For the text-containing cell, return its midpoint in [X, Y] coordinate format. 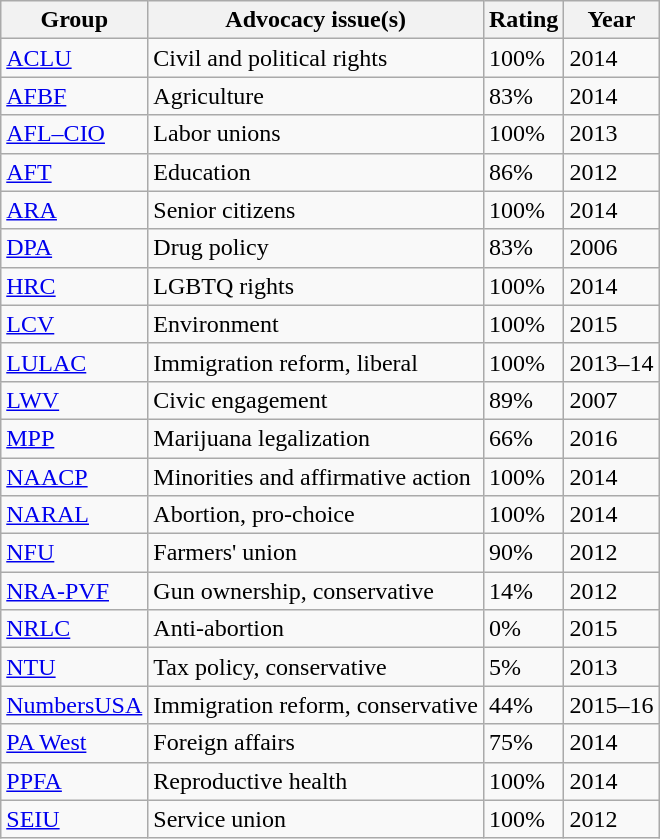
LCV [74, 324]
Agriculture [316, 96]
ARA [74, 210]
Immigration reform, liberal [316, 362]
Reproductive health [316, 781]
Abortion, pro-choice [316, 515]
Marijuana legalization [316, 438]
NARAL [74, 515]
Minorities and affirmative action [316, 477]
14% [523, 591]
Group [74, 20]
66% [523, 438]
2015–16 [612, 705]
NAACP [74, 477]
Education [316, 172]
Tax policy, conservative [316, 667]
Gun ownership, conservative [316, 591]
DPA [74, 248]
AFL–CIO [74, 134]
MPP [74, 438]
2016 [612, 438]
AFBF [74, 96]
NumbersUSA [74, 705]
NRA-PVF [74, 591]
Advocacy issue(s) [316, 20]
LWV [74, 400]
SEIU [74, 819]
LGBTQ rights [316, 286]
75% [523, 743]
Senior citizens [316, 210]
Civic engagement [316, 400]
Farmers' union [316, 553]
0% [523, 629]
PPFA [74, 781]
Labor unions [316, 134]
Foreign affairs [316, 743]
Year [612, 20]
LULAC [74, 362]
Rating [523, 20]
NFU [74, 553]
AFT [74, 172]
HRC [74, 286]
ACLU [74, 58]
Environment [316, 324]
2007 [612, 400]
44% [523, 705]
PA West [74, 743]
86% [523, 172]
Drug policy [316, 248]
2013–14 [612, 362]
90% [523, 553]
2006 [612, 248]
Anti-abortion [316, 629]
5% [523, 667]
NRLC [74, 629]
Civil and political rights [316, 58]
Immigration reform, conservative [316, 705]
89% [523, 400]
NTU [74, 667]
Service union [316, 819]
